Locate the cell with the specified text and output its (x, y) center coordinate. 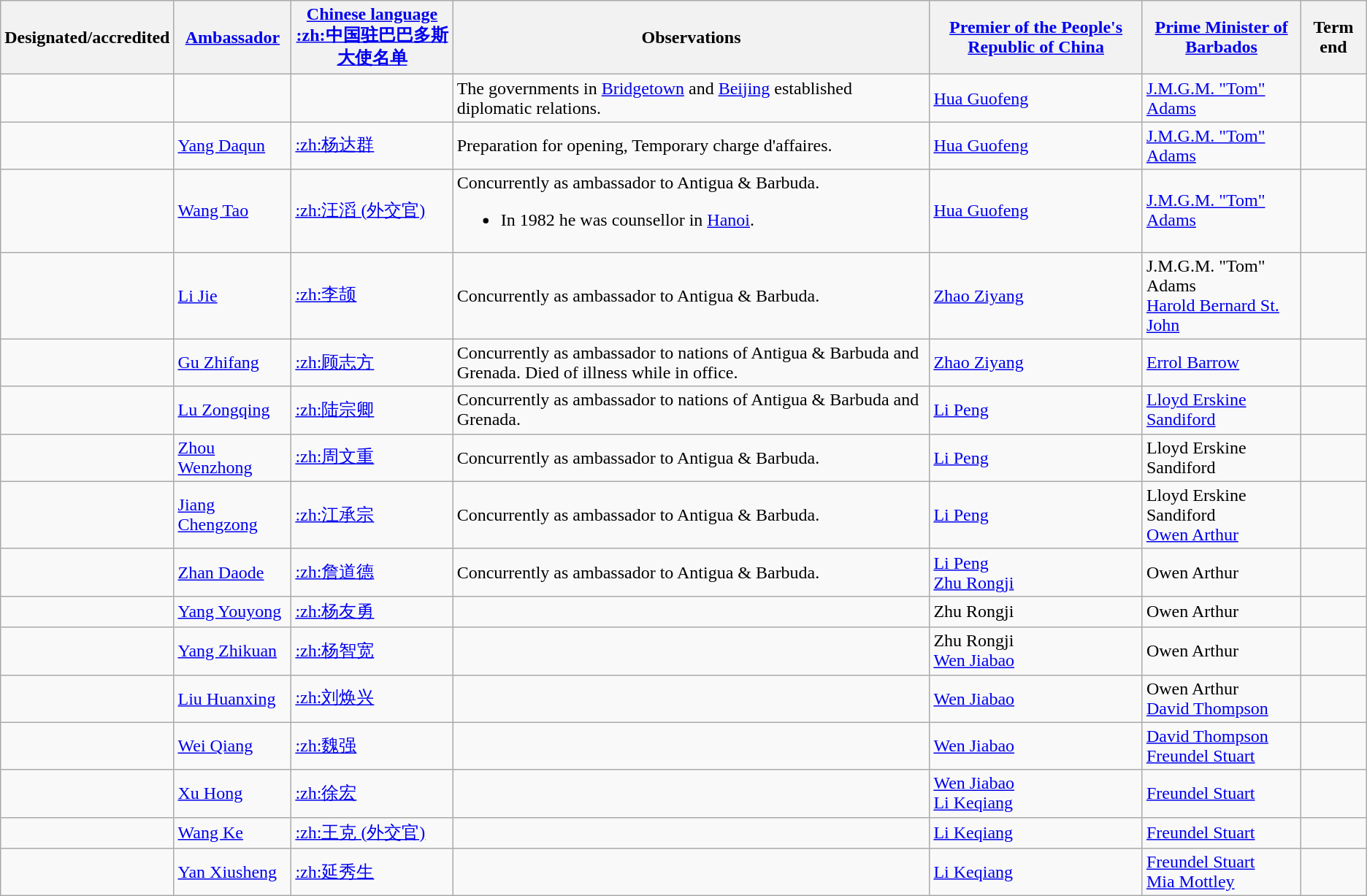
Yang Youyong (232, 612)
Premier of the People's Republic of China (1035, 38)
:zh:李颉 (372, 295)
Li PengZhu Rongji (1035, 573)
Yan Xiusheng (232, 872)
Preparation for opening, Temporary charge d'affaires. (691, 146)
:zh:杨友勇 (372, 612)
:zh:江承宗 (372, 515)
:zh:詹道德 (372, 573)
Concurrently as ambassador to nations of Antigua & Barbuda and Grenada. Died of illness while in office. (691, 362)
Lu Zongqing (232, 410)
Lloyd Erskine SandifordOwen Arthur (1221, 515)
Yang Zhikuan (232, 651)
:zh:陆宗卿 (372, 410)
Jiang Chengzong (232, 515)
Gu Zhifang (232, 362)
Zhu RongjiWen Jiabao (1035, 651)
:zh:杨达群 (372, 146)
Ambassador (232, 38)
Concurrently as ambassador to Antigua & Barbuda.In 1982 he was counsellor in Hanoi. (691, 210)
Li Jie (232, 295)
Errol Barrow (1221, 362)
Prime Minister of Barbados (1221, 38)
Term end (1333, 38)
Chinese language:zh:中国驻巴巴多斯大使名单 (372, 38)
:zh:杨智宽 (372, 651)
J.M.G.M. "Tom" AdamsHarold Bernard St. John (1221, 295)
:zh:周文重 (372, 457)
:zh:延秀生 (372, 872)
Liu Huanxing (232, 698)
Yang Daqun (232, 146)
Zhu Rongji (1035, 612)
:zh:汪滔 (外交官) (372, 210)
:zh:徐宏 (372, 793)
Wei Qiang (232, 746)
:zh:王克 (外交官) (372, 832)
:zh:刘焕兴 (372, 698)
Zhou Wenzhong (232, 457)
Freundel StuartMia Mottley (1221, 872)
The governments in Bridgetown and Beijing established diplomatic relations. (691, 98)
:zh:顾志方 (372, 362)
Xu Hong (232, 793)
Wang Tao (232, 210)
Designated/accredited (88, 38)
Wen JiabaoLi Keqiang (1035, 793)
Wang Ke (232, 832)
:zh:魏强 (372, 746)
Owen ArthurDavid Thompson (1221, 698)
Zhan Daode (232, 573)
Observations (691, 38)
Concurrently as ambassador to nations of Antigua & Barbuda and Grenada. (691, 410)
David ThompsonFreundel Stuart (1221, 746)
